Search for the cell housing the specified text and yield its (X, Y) center coordinate. 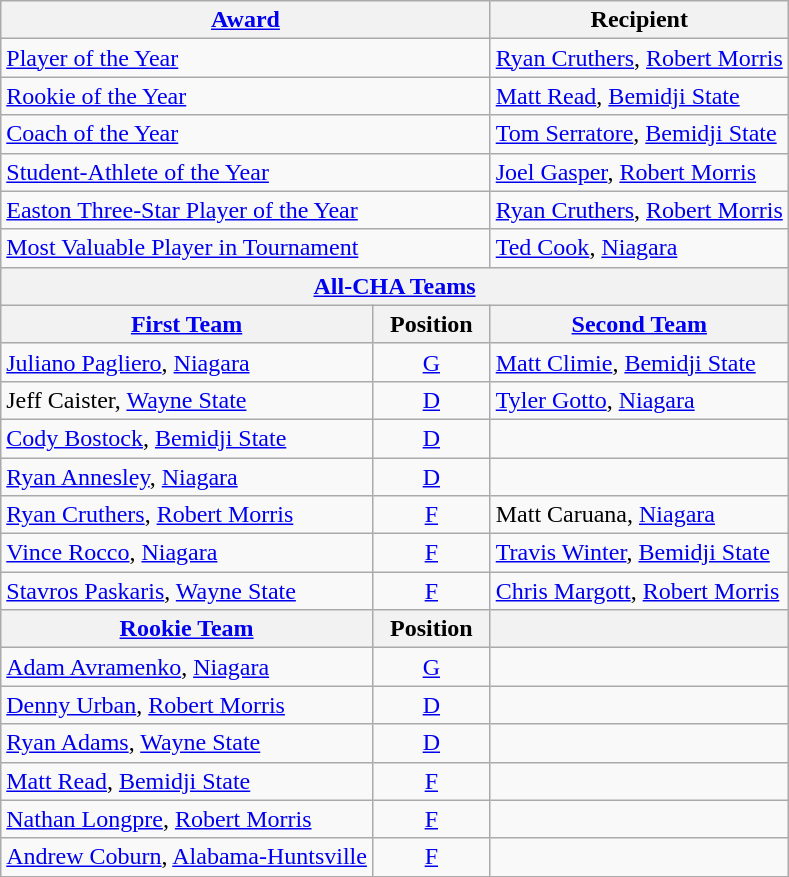
Vince Rocco, Niagara (187, 553)
Jeff Caister, Wayne State (187, 400)
Nathan Longpre, Robert Morris (187, 819)
Tom Serratore, Bemidji State (639, 134)
All-CHA Teams (395, 286)
Chris Margott, Robert Morris (639, 591)
Stavros Paskaris, Wayne State (187, 591)
Student-Athlete of the Year (246, 172)
Award (246, 20)
Ryan Adams, Wayne State (187, 743)
Joel Gasper, Robert Morris (639, 172)
Juliano Pagliero, Niagara (187, 362)
Player of the Year (246, 58)
Andrew Coburn, Alabama-Huntsville (187, 857)
Ted Cook, Niagara (639, 248)
Matt Climie, Bemidji State (639, 362)
Adam Avramenko, Niagara (187, 667)
Denny Urban, Robert Morris (187, 705)
Second Team (639, 324)
Recipient (639, 20)
Travis Winter, Bemidji State (639, 553)
First Team (187, 324)
Rookie Team (187, 629)
Most Valuable Player in Tournament (246, 248)
Matt Caruana, Niagara (639, 515)
Rookie of the Year (246, 96)
Coach of the Year (246, 134)
Ryan Annesley, Niagara (187, 477)
Easton Three-Star Player of the Year (246, 210)
Cody Bostock, Bemidji State (187, 438)
Tyler Gotto, Niagara (639, 400)
